Determine the (x, y) coordinate at the center of the cell enclosing the given text.  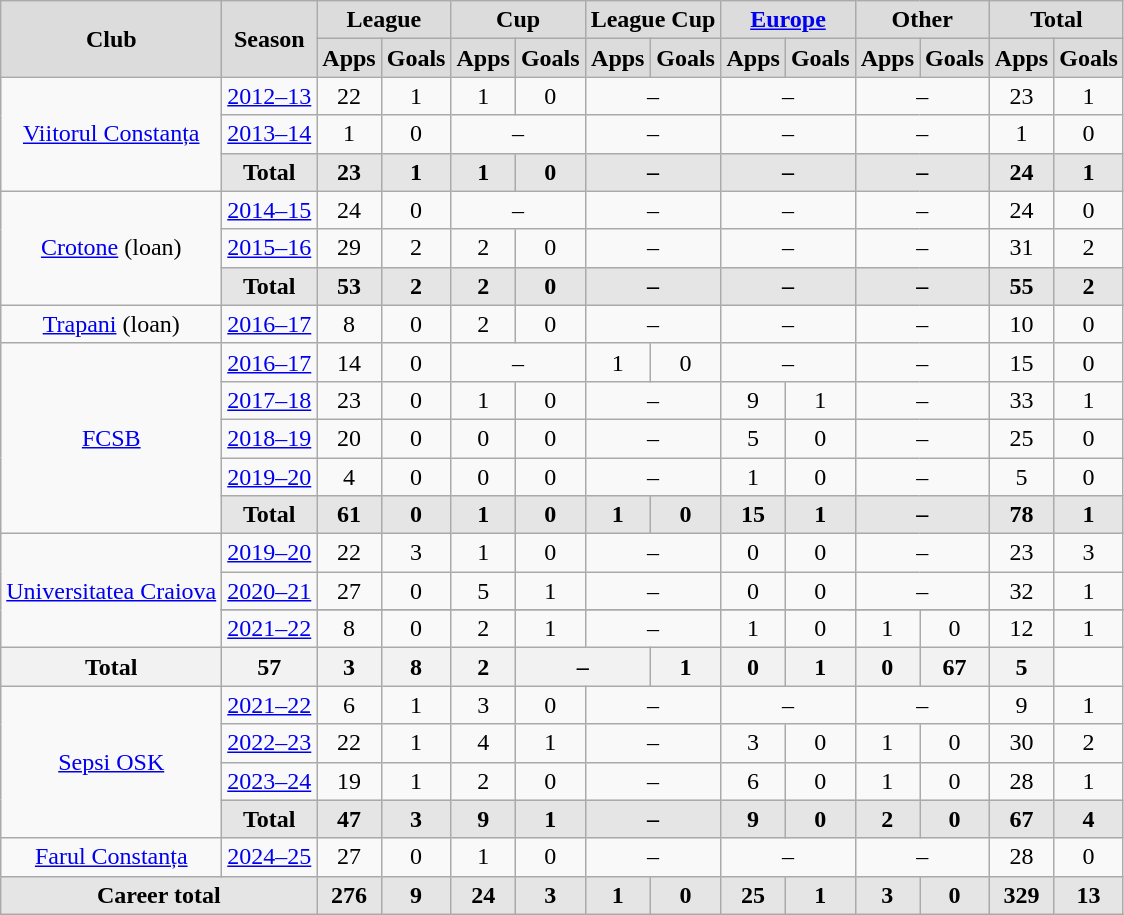
32 (1021, 591)
33 (1021, 400)
2014–15 (270, 210)
Universitatea Craiova (112, 591)
10 (1021, 324)
2017–18 (270, 400)
Club (112, 39)
29 (349, 248)
61 (349, 515)
2020–21 (270, 591)
Season (270, 39)
Viitorul Constanța (112, 134)
57 (270, 667)
47 (349, 819)
Cup (518, 20)
Trapani (loan) (112, 324)
2024–25 (270, 857)
2013–14 (270, 134)
14 (349, 362)
329 (1021, 895)
Career total (159, 895)
13 (1089, 895)
League (384, 20)
78 (1021, 515)
FCSB (112, 438)
2018–19 (270, 438)
30 (1021, 743)
19 (349, 781)
31 (1021, 248)
Sepsi OSK (112, 762)
Europe (788, 20)
53 (349, 286)
20 (349, 438)
Farul Constanța (112, 857)
League Cup (653, 20)
2012–13 (270, 96)
276 (349, 895)
2015–16 (270, 248)
Other (922, 20)
2022–23 (270, 743)
2023–24 (270, 781)
Crotone (loan) (112, 248)
12 (1021, 629)
55 (1021, 286)
